Extract the (x, y) coordinate from the center of the cell holding the provided text.  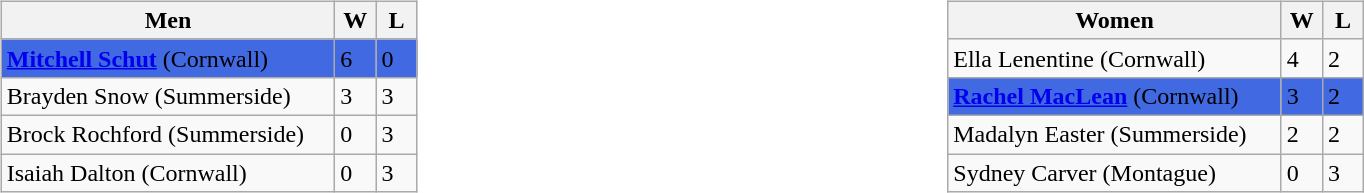
Women (1115, 20)
Men (168, 20)
4 (1302, 58)
Sydney Carver (Montague) (1115, 173)
Ella Lenentine (Cornwall) (1115, 58)
Isaiah Dalton (Cornwall) (168, 173)
Rachel MacLean (Cornwall) (1115, 96)
Madalyn Easter (Summerside) (1115, 134)
6 (356, 58)
Mitchell Schut (Cornwall) (168, 58)
Brayden Snow (Summerside) (168, 96)
Brock Rochford (Summerside) (168, 134)
